Scan for the cell matching the given text and deliver its [x, y] coordinate at center. 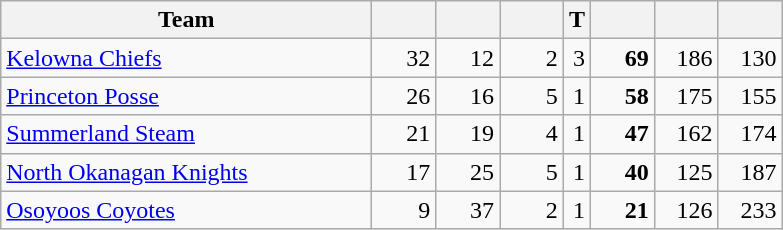
162 [686, 134]
174 [750, 134]
40 [622, 172]
19 [468, 134]
North Okanagan Knights [186, 172]
Princeton Posse [186, 96]
58 [622, 96]
4 [532, 134]
9 [404, 210]
175 [686, 96]
47 [622, 134]
126 [686, 210]
130 [750, 58]
32 [404, 58]
Summerland Steam [186, 134]
T [576, 20]
187 [750, 172]
17 [404, 172]
125 [686, 172]
3 [576, 58]
26 [404, 96]
69 [622, 58]
Team [186, 20]
233 [750, 210]
155 [750, 96]
37 [468, 210]
12 [468, 58]
16 [468, 96]
Kelowna Chiefs [186, 58]
186 [686, 58]
25 [468, 172]
Osoyoos Coyotes [186, 210]
